Locate the cell with the specified text and output its (x, y) center coordinate. 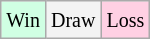
Loss (126, 20)
Win (24, 20)
Draw (72, 20)
